Output the (x, y) coordinate of the center of the cell containing the given text.  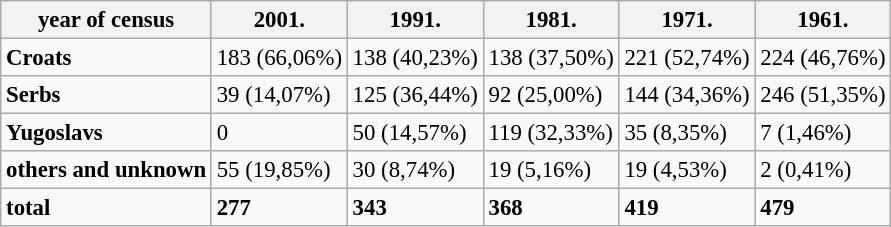
total (106, 208)
1961. (823, 20)
138 (37,50%) (551, 58)
others and unknown (106, 170)
19 (4,53%) (687, 170)
183 (66,06%) (279, 58)
119 (32,33%) (551, 133)
1991. (415, 20)
30 (8,74%) (415, 170)
39 (14,07%) (279, 95)
year of census (106, 20)
224 (46,76%) (823, 58)
277 (279, 208)
343 (415, 208)
1971. (687, 20)
246 (51,35%) (823, 95)
Yugoslavs (106, 133)
2 (0,41%) (823, 170)
479 (823, 208)
92 (25,00%) (551, 95)
221 (52,74%) (687, 58)
368 (551, 208)
0 (279, 133)
7 (1,46%) (823, 133)
144 (34,36%) (687, 95)
125 (36,44%) (415, 95)
419 (687, 208)
55 (19,85%) (279, 170)
Serbs (106, 95)
19 (5,16%) (551, 170)
1981. (551, 20)
Croats (106, 58)
2001. (279, 20)
35 (8,35%) (687, 133)
138 (40,23%) (415, 58)
50 (14,57%) (415, 133)
